For the text-containing cell, return its midpoint in (x, y) coordinate format. 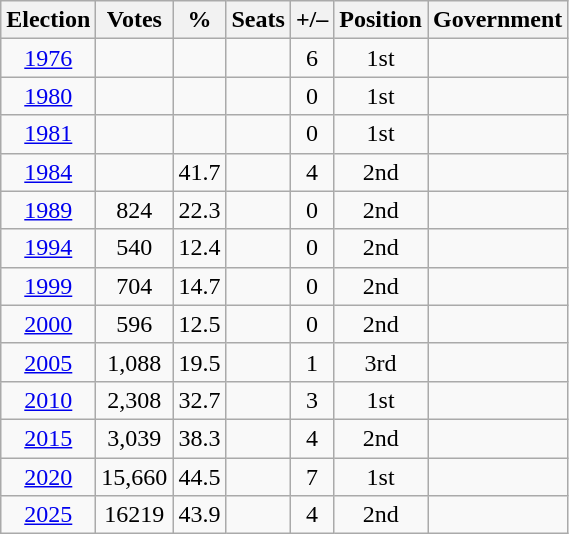
3rd (381, 362)
596 (134, 324)
704 (134, 286)
2015 (48, 438)
Government (498, 20)
2,308 (134, 400)
32.7 (200, 400)
22.3 (200, 210)
1989 (48, 210)
1999 (48, 286)
12.4 (200, 248)
1994 (48, 248)
7 (312, 477)
+/– (312, 20)
12.5 (200, 324)
3,039 (134, 438)
Seats (258, 20)
1980 (48, 96)
Election (48, 20)
2010 (48, 400)
3 (312, 400)
Position (381, 20)
% (200, 20)
15,660 (134, 477)
2005 (48, 362)
19.5 (200, 362)
6 (312, 58)
44.5 (200, 477)
1984 (48, 172)
1976 (48, 58)
16219 (134, 515)
43.9 (200, 515)
824 (134, 210)
1,088 (134, 362)
1 (312, 362)
540 (134, 248)
2000 (48, 324)
38.3 (200, 438)
Votes (134, 20)
1981 (48, 134)
14.7 (200, 286)
41.7 (200, 172)
2025 (48, 515)
2020 (48, 477)
